Provide the [X, Y] coordinate of the cell's center where the given text is located.  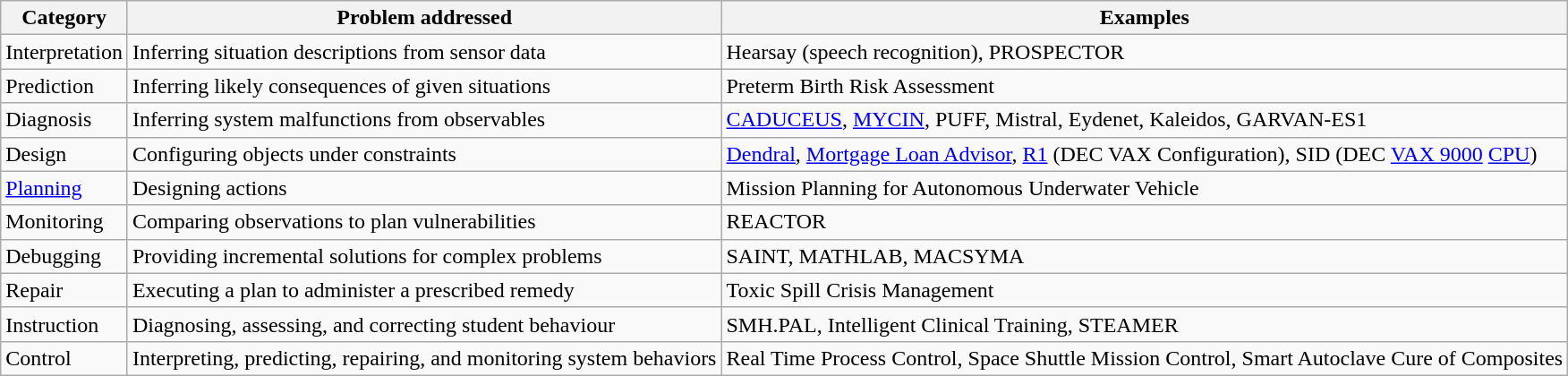
Real Time Process Control, Space Shuttle Mission Control, Smart Autoclave Cure of Composites [1145, 358]
Design [64, 154]
SAINT, MATHLAB, MACSYMA [1145, 256]
Hearsay (speech recognition), PROSPECTOR [1145, 52]
Diagnosing, assessing, and correcting student behaviour [424, 324]
Diagnosis [64, 120]
Preterm Birth Risk Assessment [1145, 86]
Configuring objects under constraints [424, 154]
Examples [1145, 18]
Dendral, Mortgage Loan Advisor, R1 (DEC VAX Configuration), SID (DEC VAX 9000 CPU) [1145, 154]
CADUCEUS, MYCIN, PUFF, Mistral, Eydenet, Kaleidos, GARVAN-ES1 [1145, 120]
Interpreting, predicting, repairing, and monitoring system behaviors [424, 358]
Inferring system malfunctions from observables [424, 120]
Mission Planning for Autonomous Underwater Vehicle [1145, 188]
Inferring situation descriptions from sensor data [424, 52]
Problem addressed [424, 18]
Category [64, 18]
Toxic Spill Crisis Management [1145, 290]
Instruction [64, 324]
Comparing observations to plan vulnerabilities [424, 222]
Prediction [64, 86]
Repair [64, 290]
Designing actions [424, 188]
Monitoring [64, 222]
Debugging [64, 256]
Planning [64, 188]
SMH.PAL, Intelligent Clinical Training, STEAMER [1145, 324]
Executing a plan to administer a prescribed remedy [424, 290]
Control [64, 358]
Providing incremental solutions for complex problems [424, 256]
REACTOR [1145, 222]
Interpretation [64, 52]
Inferring likely consequences of given situations [424, 86]
